Identify which cell holds the provided text, then report its (X, Y) central coordinate. 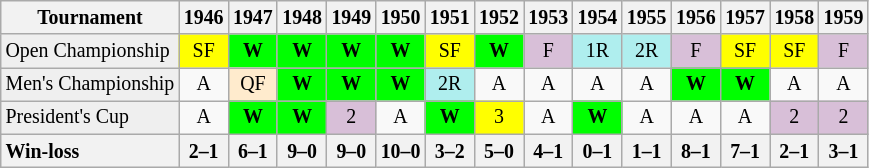
1–1 (646, 152)
1954 (598, 18)
3 (498, 118)
1949 (352, 18)
1R (598, 50)
Tournament (90, 18)
1950 (400, 18)
President's Cup (90, 118)
Open Championship (90, 50)
10–0 (400, 152)
1947 (252, 18)
4–1 (548, 152)
Men's Championship (90, 84)
8–1 (696, 152)
1957 (744, 18)
0–1 (598, 152)
1958 (794, 18)
1953 (548, 18)
6–1 (252, 152)
1956 (696, 18)
1952 (498, 18)
1948 (302, 18)
Win-loss (90, 152)
QF (252, 84)
1955 (646, 18)
3–1 (844, 152)
7–1 (744, 152)
3–2 (450, 152)
1946 (204, 18)
1951 (450, 18)
5–0 (498, 152)
1959 (844, 18)
